From the cell containing the given text, extract its center point as [x, y] coordinate. 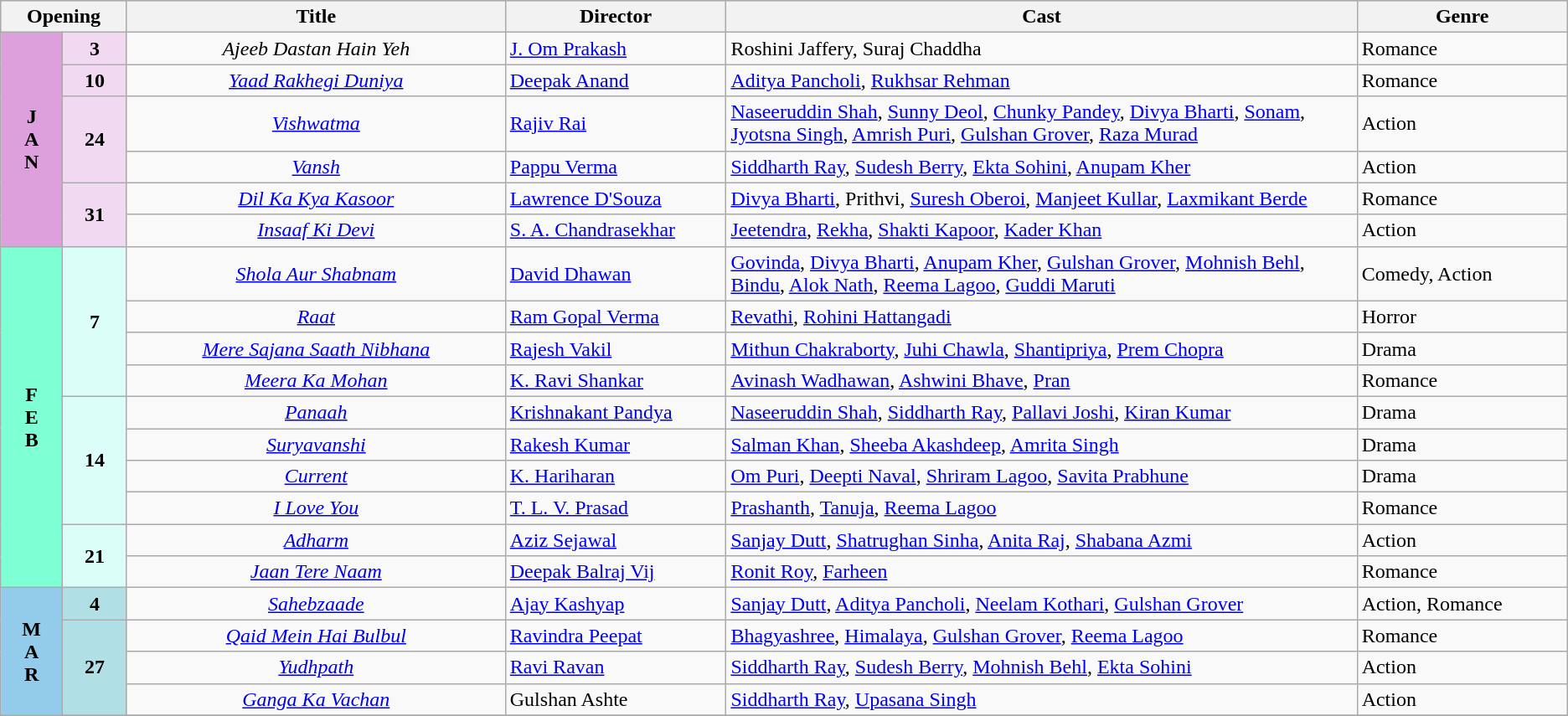
Sanjay Dutt, Aditya Pancholi, Neelam Kothari, Gulshan Grover [1042, 604]
Action, Romance [1462, 604]
Yaad Rakhegi Duniya [316, 80]
Krishnakant Pandya [616, 412]
Jeetendra, Rekha, Shakti Kapoor, Kader Khan [1042, 230]
Om Puri, Deepti Naval, Shriram Lagoo, Savita Prabhune [1042, 476]
Adharm [316, 540]
Naseeruddin Shah, Siddharth Ray, Pallavi Joshi, Kiran Kumar [1042, 412]
Cast [1042, 17]
Divya Bharti, Prithvi, Suresh Oberoi, Manjeet Kullar, Laxmikant Berde [1042, 198]
Vishwatma [316, 124]
Opening [64, 17]
Rakesh Kumar [616, 445]
24 [95, 139]
Aditya Pancholi, Rukhsar Rehman [1042, 80]
31 [95, 214]
FEB [32, 417]
Jaan Tere Naam [316, 572]
Ram Gopal Verma [616, 317]
Sanjay Dutt, Shatrughan Sinha, Anita Raj, Shabana Azmi [1042, 540]
Ronit Roy, Farheen [1042, 572]
3 [95, 49]
Ravi Ravan [616, 667]
Pappu Verma [616, 167]
K. Ravi Shankar [616, 380]
Dil Ka Kya Kasoor [316, 198]
Horror [1462, 317]
Yudhpath [316, 667]
Govinda, Divya Bharti, Anupam Kher, Gulshan Grover, Mohnish Behl, Bindu, Alok Nath, Reema Lagoo, Guddi Maruti [1042, 273]
Avinash Wadhawan, Ashwini Bhave, Pran [1042, 380]
Shola Aur Shabnam [316, 273]
Roshini Jaffery, Suraj Chaddha [1042, 49]
Ravindra Peepat [616, 636]
14 [95, 460]
Salman Khan, Sheeba Akashdeep, Amrita Singh [1042, 445]
Title [316, 17]
Ajeeb Dastan Hain Yeh [316, 49]
Mere Sajana Saath Nibhana [316, 348]
27 [95, 667]
Aziz Sejawal [616, 540]
David Dhawan [616, 273]
S. A. Chandrasekhar [616, 230]
Sahebzaade [316, 604]
Mithun Chakraborty, Juhi Chawla, Shantipriya, Prem Chopra [1042, 348]
Deepak Balraj Vij [616, 572]
Suryavanshi [316, 445]
Vansh [316, 167]
Rajesh Vakil [616, 348]
T. L. V. Prasad [616, 508]
7 [95, 322]
Siddharth Ray, Sudesh Berry, Ekta Sohini, Anupam Kher [1042, 167]
Siddharth Ray, Sudesh Berry, Mohnish Behl, Ekta Sohini [1042, 667]
J. Om Prakash [616, 49]
Genre [1462, 17]
Ganga Ka Vachan [316, 699]
Meera Ka Mohan [316, 380]
Current [316, 476]
Ajay Kashyap [616, 604]
Naseeruddin Shah, Sunny Deol, Chunky Pandey, Divya Bharti, Sonam, Jyotsna Singh, Amrish Puri, Gulshan Grover, Raza Murad [1042, 124]
Rajiv Rai [616, 124]
Qaid Mein Hai Bulbul [316, 636]
K. Hariharan [616, 476]
21 [95, 556]
JAN [32, 139]
Siddharth Ray, Upasana Singh [1042, 699]
Lawrence D'Souza [616, 198]
Panaah [316, 412]
Revathi, Rohini Hattangadi [1042, 317]
Director [616, 17]
Comedy, Action [1462, 273]
I Love You [316, 508]
Raat [316, 317]
10 [95, 80]
Gulshan Ashte [616, 699]
Bhagyashree, Himalaya, Gulshan Grover, Reema Lagoo [1042, 636]
Prashanth, Tanuja, Reema Lagoo [1042, 508]
Insaaf Ki Devi [316, 230]
Deepak Anand [616, 80]
MAR [32, 652]
4 [95, 604]
